Locate the cell with the specified text and output its [x, y] center coordinate. 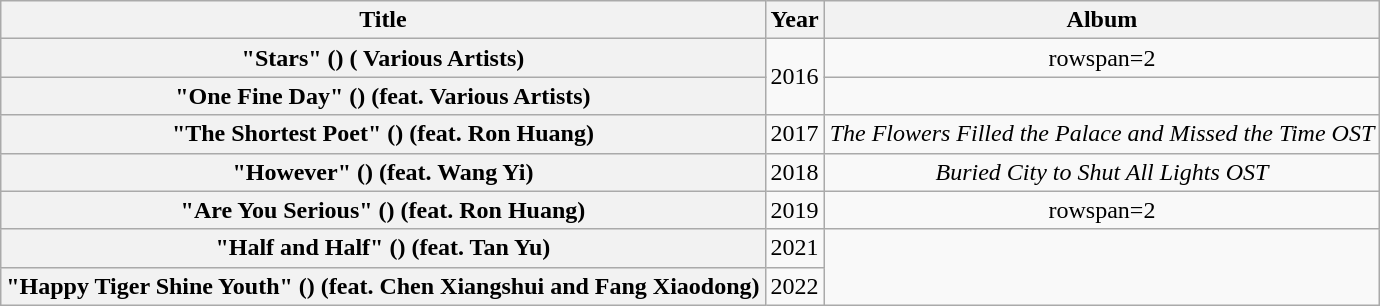
Title [383, 20]
2021 [794, 248]
Album [1102, 20]
2017 [794, 134]
"Half and Half" () (feat. Tan Yu) [383, 248]
The Flowers Filled the Palace and Missed the Time OST [1102, 134]
"The Shortest Poet" () (feat. Ron Huang) [383, 134]
2016 [794, 77]
Year [794, 20]
"However" () (feat. Wang Yi) [383, 172]
2019 [794, 210]
"Happy Tiger Shine Youth" () (feat. Chen Xiangshui and Fang Xiaodong) [383, 286]
"Stars" () ( Various Artists) [383, 58]
"One Fine Day" () (feat. Various Artists) [383, 96]
"Are You Serious" () (feat. Ron Huang) [383, 210]
2022 [794, 286]
Buried City to Shut All Lights OST [1102, 172]
2018 [794, 172]
